Return [X, Y] of the center of cell containing provided text 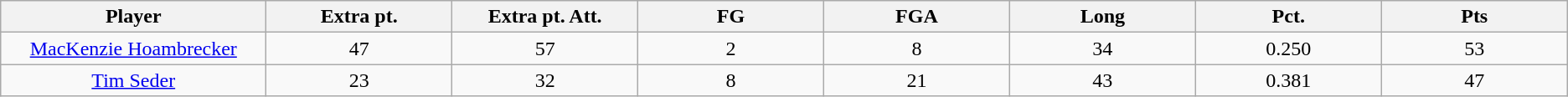
23 [359, 80]
34 [1102, 48]
2 [731, 48]
Player [134, 17]
FGA [916, 17]
0.381 [1288, 80]
53 [1474, 48]
Extra pt. [359, 17]
21 [916, 80]
Pct. [1288, 17]
43 [1102, 80]
0.250 [1288, 48]
FG [731, 17]
Extra pt. Att. [545, 17]
Pts [1474, 17]
Tim Seder [134, 80]
32 [545, 80]
57 [545, 48]
Long [1102, 17]
MacKenzie Hoambrecker [134, 48]
